For the text-containing cell, return its midpoint in [X, Y] coordinate format. 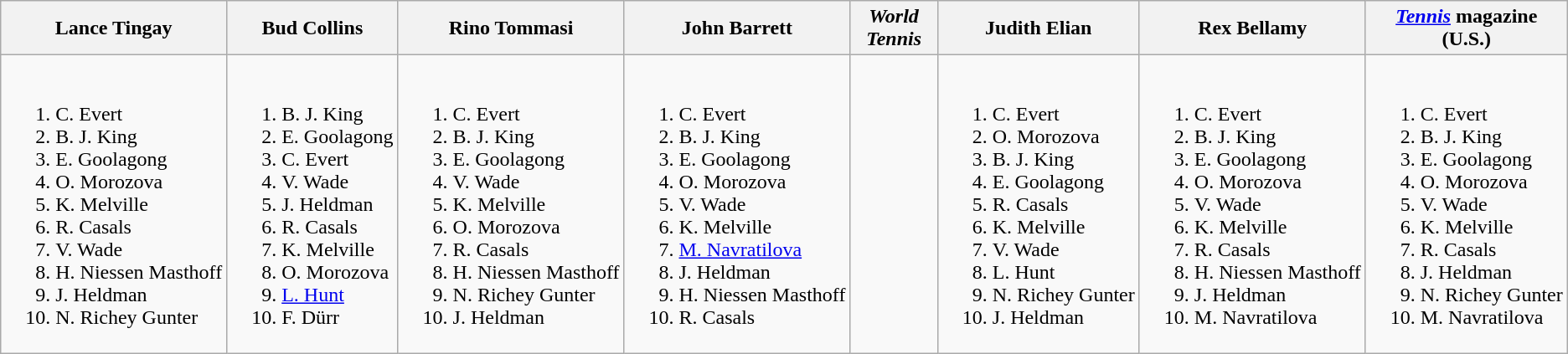
C. Evert O. Morozova B. J. King E. Goolagong R. Casals K. Melville V. Wade L. Hunt N. Richey Gunter J. Heldman [1039, 204]
Judith Elian [1039, 28]
Rex Bellamy [1252, 28]
C. Evert B. J. King E. Goolagong O. Morozova V. Wade K. Melville R. Casals H. Niessen Masthoff J. Heldman M. Navratilova [1252, 204]
C. Evert B. J. King E. Goolagong O. Morozova V. Wade K. Melville M. Navratilova J. Heldman H. Niessen Masthoff R. Casals [737, 204]
World Tennis [894, 28]
Tennis magazine(U.S.) [1466, 28]
C. Evert B. J. King E. Goolagong V. Wade K. Melville O. Morozova R. Casals H. Niessen Masthoff N. Richey Gunter J. Heldman [511, 204]
John Barrett [737, 28]
Rino Tommasi [511, 28]
B. J. King E. Goolagong C. Evert V. Wade J. Heldman R. Casals K. Melville O. Morozova L. Hunt F. Dürr [312, 204]
C. Evert B. J. King E. Goolagong O. Morozova K. Melville R. Casals V. Wade H. Niessen Masthoff J. Heldman N. Richey Gunter [114, 204]
C. Evert B. J. King E. Goolagong O. Morozova V. Wade K. Melville R. Casals J. Heldman N. Richey Gunter M. Navratilova [1466, 204]
Lance Tingay [114, 28]
Bud Collins [312, 28]
